Return the [X, Y] coordinate for the center point of the cell that contains the specified text.  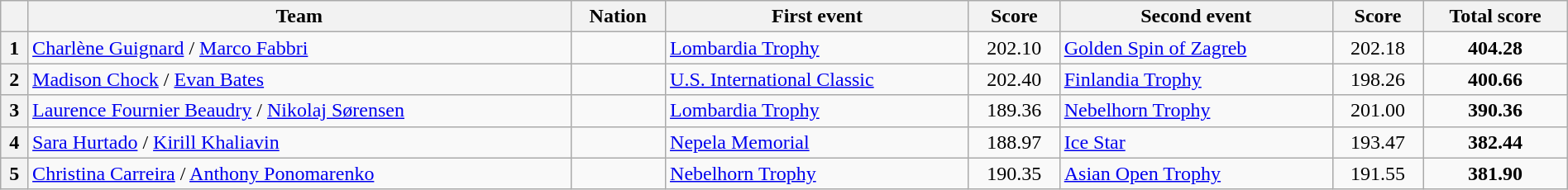
188.97 [1014, 142]
1 [15, 48]
Ice Star [1196, 142]
202.40 [1014, 79]
189.36 [1014, 111]
Asian Open Trophy [1196, 173]
201.00 [1378, 111]
U.S. International Classic [817, 79]
Charlène Guignard / Marco Fabbri [299, 48]
Total score [1495, 17]
382.44 [1495, 142]
400.66 [1495, 79]
381.90 [1495, 173]
202.18 [1378, 48]
Sara Hurtado / Kirill Khaliavin [299, 142]
190.35 [1014, 173]
Second event [1196, 17]
404.28 [1495, 48]
Nepela Memorial [817, 142]
Nation [619, 17]
First event [817, 17]
191.55 [1378, 173]
193.47 [1378, 142]
5 [15, 173]
Finlandia Trophy [1196, 79]
202.10 [1014, 48]
Laurence Fournier Beaudry / Nikolaj Sørensen [299, 111]
4 [15, 142]
Team [299, 17]
390.36 [1495, 111]
Madison Chock / Evan Bates [299, 79]
Golden Spin of Zagreb [1196, 48]
Christina Carreira / Anthony Ponomarenko [299, 173]
2 [15, 79]
3 [15, 111]
198.26 [1378, 79]
